Locate the cell with the specified text and output its [x, y] center coordinate. 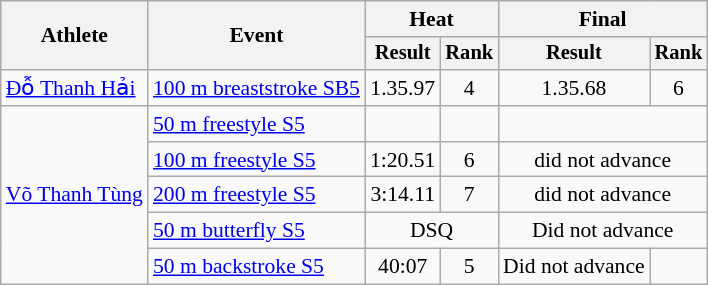
4 [469, 88]
Event [256, 36]
Võ Thanh Tùng [74, 195]
50 m backstroke S5 [256, 267]
50 m butterfly S5 [256, 231]
1.35.97 [402, 88]
7 [469, 195]
1.35.68 [574, 88]
Athlete [74, 36]
1:20.51 [402, 160]
50 m freestyle S5 [256, 124]
Đỗ Thanh Hải [74, 88]
DSQ [432, 231]
Heat [432, 19]
3:14.11 [402, 195]
40:07 [402, 267]
Final [602, 19]
200 m freestyle S5 [256, 195]
5 [469, 267]
100 m breaststroke SB5 [256, 88]
100 m freestyle S5 [256, 160]
